Determine the (X, Y) coordinate at the center of the cell enclosing the given text.  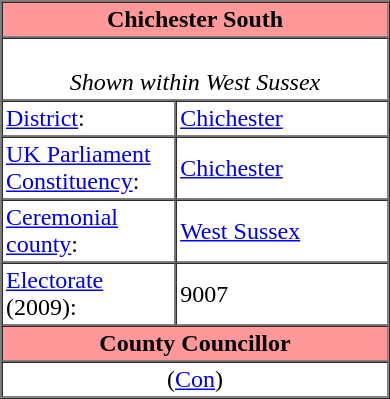
Ceremonial county: (89, 232)
UK Parliament Constituency: (89, 168)
9007 (282, 294)
Shown within West Sussex (196, 70)
Chichester South (196, 20)
(Con) (196, 380)
District: (89, 118)
County Councillor (196, 344)
West Sussex (282, 232)
Electorate (2009): (89, 294)
